Scan for the cell matching the given text and deliver its (X, Y) coordinate at center. 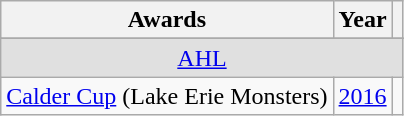
Year (362, 20)
Awards (167, 20)
Calder Cup (Lake Erie Monsters) (167, 96)
2016 (362, 96)
AHL (202, 58)
